Search for the cell housing the specified text and yield its [X, Y] center coordinate. 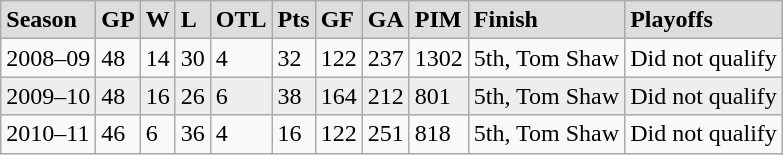
L [192, 20]
GF [338, 20]
801 [438, 96]
W [158, 20]
818 [438, 134]
164 [338, 96]
1302 [438, 58]
32 [294, 58]
38 [294, 96]
GP [118, 20]
Finish [546, 20]
237 [386, 58]
36 [192, 134]
2008–09 [48, 58]
GA [386, 20]
2009–10 [48, 96]
OTL [241, 20]
26 [192, 96]
2010–11 [48, 134]
PIM [438, 20]
46 [118, 134]
212 [386, 96]
14 [158, 58]
Pts [294, 20]
Playoffs [704, 20]
30 [192, 58]
251 [386, 134]
Season [48, 20]
